Pinpoint the cell where the given text exists, returning its [X, Y] midpoint coordinate. 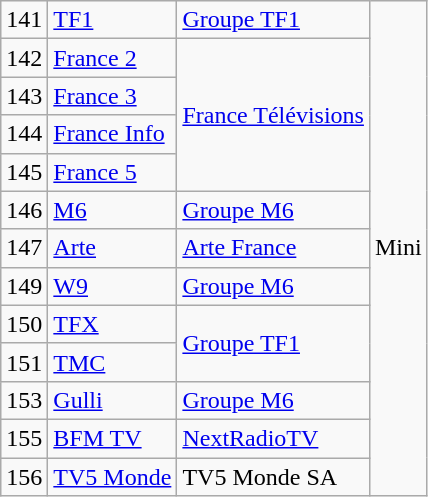
144 [24, 134]
NextRadioTV [274, 438]
Gulli [112, 400]
155 [24, 438]
145 [24, 172]
142 [24, 58]
TV5 Monde SA [274, 477]
France 3 [112, 96]
TMC [112, 362]
141 [24, 20]
146 [24, 210]
TV5 Monde [112, 477]
Mini [398, 248]
151 [24, 362]
France 5 [112, 172]
143 [24, 96]
Arte France [274, 248]
TFX [112, 324]
153 [24, 400]
156 [24, 477]
TF1 [112, 20]
M6 [112, 210]
France Info [112, 134]
149 [24, 286]
BFM TV [112, 438]
France 2 [112, 58]
France Télévisions [274, 115]
W9 [112, 286]
Arte [112, 248]
147 [24, 248]
150 [24, 324]
